Extract the [x, y] coordinate from the center of the cell holding the provided text.  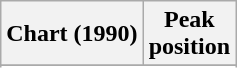
Peak position [189, 34]
Chart (1990) [72, 34]
